Output the [x, y] coordinate of the center of the cell containing the given text.  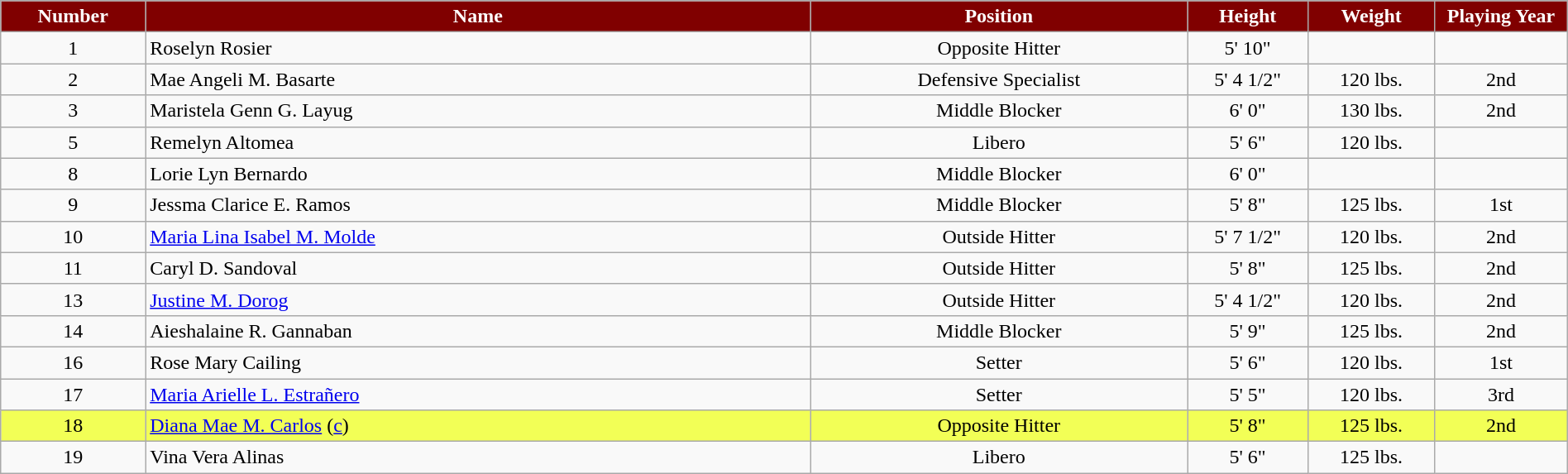
Jessma Clarice E. Ramos [478, 205]
Maria Lina Isabel M. Molde [478, 237]
5' 5" [1248, 395]
Aieshalaine R. Gannaban [478, 331]
Weight [1371, 17]
11 [73, 268]
Maristela Genn G. Layug [478, 111]
Rose Mary Cailing [478, 362]
2 [73, 79]
5 [73, 142]
19 [73, 457]
1 [73, 48]
Diana Mae M. Carlos (c) [478, 426]
Roselyn Rosier [478, 48]
Caryl D. Sandoval [478, 268]
3rd [1502, 395]
Vina Vera Alinas [478, 457]
Defensive Specialist [999, 79]
Maria Arielle L. Estrañero [478, 395]
3 [73, 111]
8 [73, 174]
Mae Angeli M. Basarte [478, 79]
Position [999, 17]
Number [73, 17]
9 [73, 205]
17 [73, 395]
10 [73, 237]
18 [73, 426]
130 lbs. [1371, 111]
5' 10" [1248, 48]
5' 7 1/2" [1248, 237]
16 [73, 362]
14 [73, 331]
Playing Year [1502, 17]
Name [478, 17]
Justine M. Dorog [478, 299]
13 [73, 299]
Lorie Lyn Bernardo [478, 174]
Remelyn Altomea [478, 142]
Height [1248, 17]
5' 9" [1248, 331]
